From the cell containing the given text, extract its center point as [X, Y] coordinate. 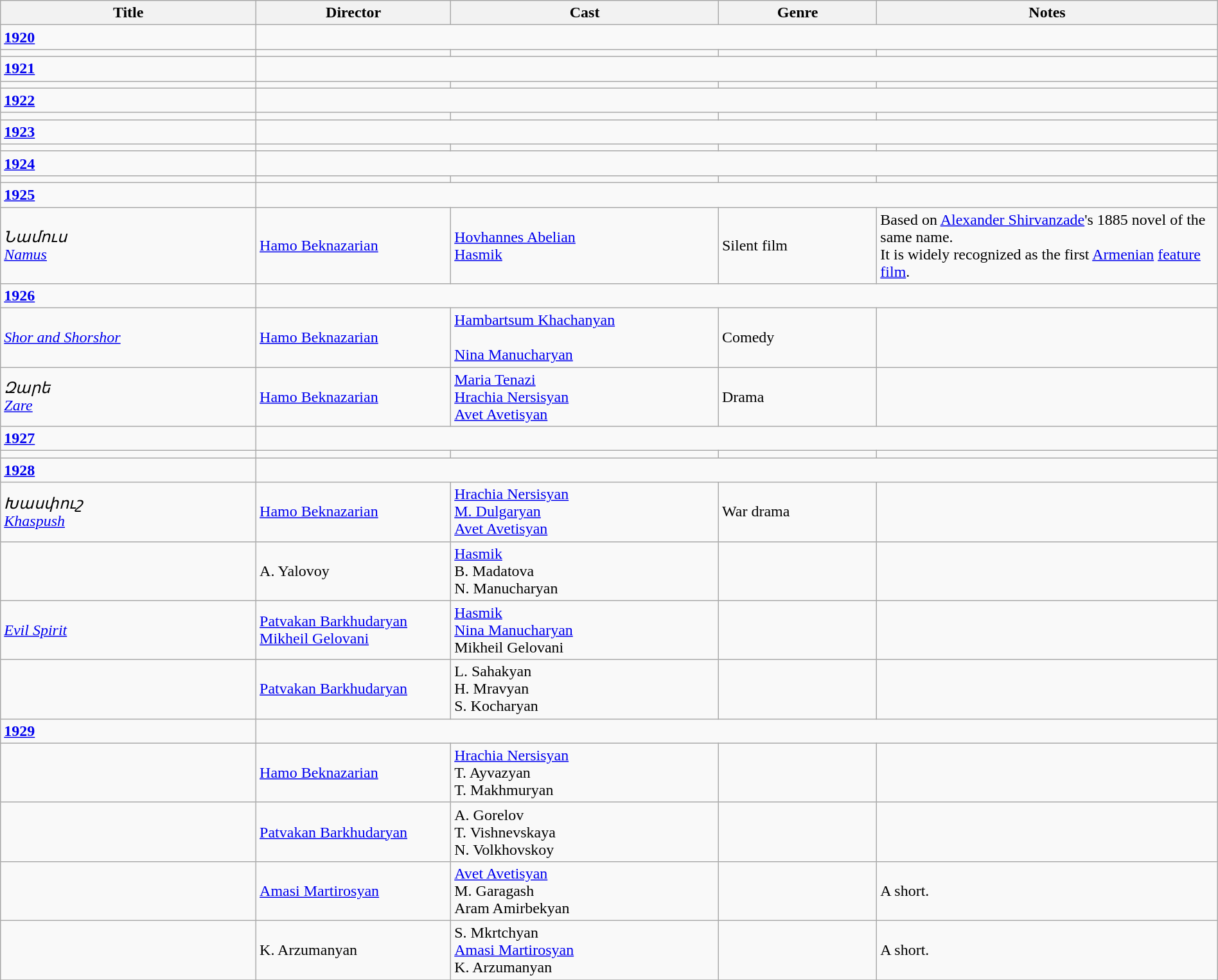
Hambartsum Khachanyan Nina Manucharyan [585, 338]
A. Gorelov T. Vishnevskaya N. Volkhovskoy [585, 832]
1923 [128, 132]
S. Mkrtchyan Amasi Martirosyan K. Arzumanyan [585, 950]
1922 [128, 100]
1920 [128, 37]
Genre [797, 13]
1926 [128, 296]
Patvakan Barkhudaryan Mikheil Gelovani [353, 630]
Hrachia NersisyanM. DulgaryanAvet Avetisyan [585, 512]
Evil Spirit [128, 630]
1925 [128, 195]
Director [353, 13]
1921 [128, 69]
Based on Alexander Shirvanzade's 1885 novel of the same name.It is widely recognized as the first Armenian feature film. [1047, 245]
K. Arzumanyan [353, 950]
Cast [585, 13]
Hasmik Nina Manucharyan Mikheil Gelovani [585, 630]
Hasmik B. Madatova N. Manucharyan [585, 571]
L. Sahakyan H. Mravyan S. Kocharyan [585, 689]
Comedy [797, 338]
Drama [797, 397]
A. Yalovoy [353, 571]
ԶարեZare [128, 397]
Maria TenaziHrachia NersisyanAvet Avetisyan [585, 397]
1927 [128, 439]
Avet Avetisyan M. Garagash Aram Amirbekyan [585, 891]
1928 [128, 470]
Silent film [797, 245]
1924 [128, 163]
1929 [128, 731]
Hrachia Nersisyan T. Ayvazyan T. Makhmuryan [585, 773]
ԽասփուշKhaspush [128, 512]
Amasi Martirosyan [353, 891]
Shor and Shorshor [128, 338]
Notes [1047, 13]
War drama [797, 512]
Title [128, 13]
ՆամուսNamus [128, 245]
Hovhannes AbelianHasmik [585, 245]
